Locate the cell with the specified text and output its [x, y] center coordinate. 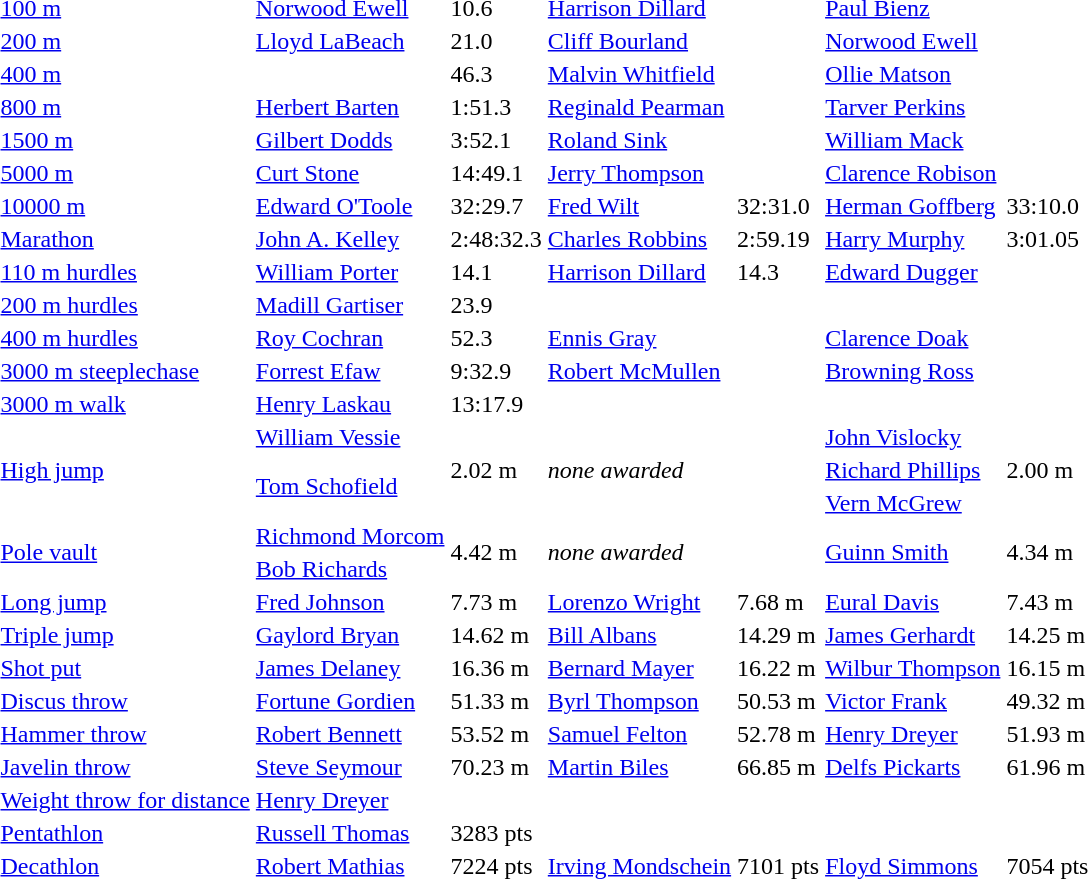
Harry Murphy [913, 239]
13:17.9 [496, 404]
Reginald Pearman [639, 107]
3:52.1 [496, 140]
23.9 [496, 305]
Bill Albans [639, 635]
Herbert Barten [350, 107]
Samuel Felton [639, 734]
53.52 m [496, 734]
Delfs Pickarts [913, 767]
14.3 [778, 272]
Edward O'Toole [350, 206]
Martin Biles [639, 767]
John A. Kelley [350, 239]
Wilbur Thompson [913, 668]
Ollie Matson [913, 74]
32:29.7 [496, 206]
William Mack [913, 140]
Herman Goffberg [913, 206]
Eural Davis [913, 602]
16.36 m [496, 668]
16.22 m [778, 668]
1:51.3 [496, 107]
32:31.0 [778, 206]
William Vessie [350, 437]
2.02 m [496, 470]
70.23 m [496, 767]
7.68 m [778, 602]
Charles Robbins [639, 239]
Ennis Gray [639, 338]
14:49.1 [496, 173]
Norwood Ewell [913, 41]
52.3 [496, 338]
Harrison Dillard [639, 272]
James Delaney [350, 668]
14.62 m [496, 635]
Clarence Robison [913, 173]
Victor Frank [913, 701]
Vern McGrew [913, 503]
2:48:32.3 [496, 239]
Fortune Gordien [350, 701]
14.1 [496, 272]
Tarver Perkins [913, 107]
7.73 m [496, 602]
Henry Laskau [350, 404]
Gaylord Bryan [350, 635]
Madill Gartiser [350, 305]
9:32.9 [496, 371]
46.3 [496, 74]
John Vislocky [913, 437]
Roy Cochran [350, 338]
Gilbert Dodds [350, 140]
Tom Schofield [350, 486]
21.0 [496, 41]
Richard Phillips [913, 470]
Roland Sink [639, 140]
3283 pts [496, 833]
4.42 m [496, 552]
Lorenzo Wright [639, 602]
Guinn Smith [913, 552]
50.53 m [778, 701]
Fred Wilt [639, 206]
Malvin Whitfield [639, 74]
Robert McMullen [639, 371]
Richmond Morcom [350, 536]
51.33 m [496, 701]
Edward Dugger [913, 272]
James Gerhardt [913, 635]
Bernard Mayer [639, 668]
14.29 m [778, 635]
Byrl Thompson [639, 701]
Bob Richards [350, 569]
Browning Ross [913, 371]
52.78 m [778, 734]
Russell Thomas [350, 833]
Cliff Bourland [639, 41]
2:59.19 [778, 239]
Forrest Efaw [350, 371]
Fred Johnson [350, 602]
Jerry Thompson [639, 173]
Lloyd LaBeach [350, 41]
Steve Seymour [350, 767]
Robert Bennett [350, 734]
66.85 m [778, 767]
Clarence Doak [913, 338]
Curt Stone [350, 173]
William Porter [350, 272]
